For the text-containing cell, return its midpoint in (X, Y) coordinate format. 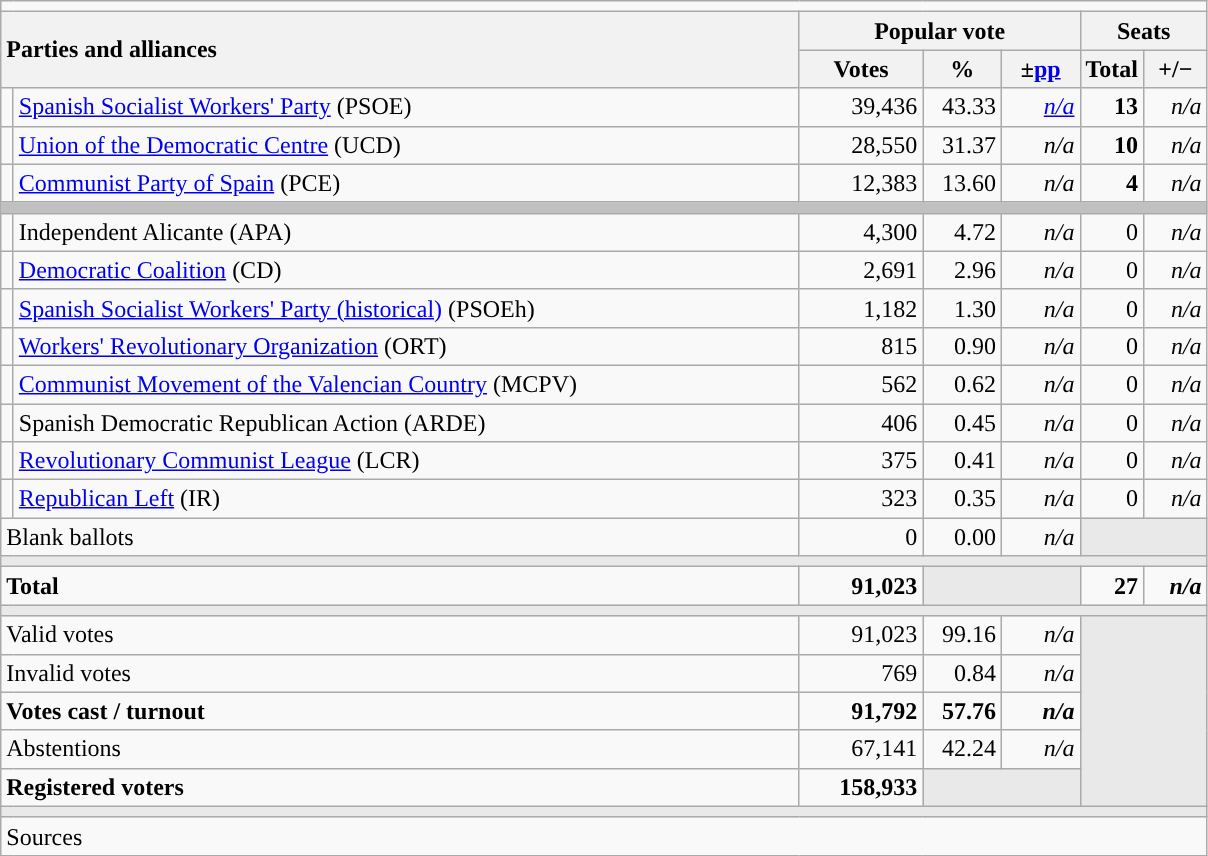
Seats (1144, 31)
Independent Alicante (APA) (406, 232)
323 (861, 499)
Abstentions (400, 749)
Spanish Socialist Workers' Party (PSOE) (406, 107)
Spanish Socialist Workers' Party (historical) (PSOEh) (406, 308)
Votes (861, 69)
13 (1112, 107)
4.72 (962, 232)
406 (861, 423)
158,933 (861, 787)
67,141 (861, 749)
Sources (604, 836)
0.00 (962, 537)
Blank ballots (400, 537)
57.76 (962, 711)
Votes cast / turnout (400, 711)
375 (861, 461)
0.84 (962, 673)
12,383 (861, 183)
2.96 (962, 270)
39,436 (861, 107)
Invalid votes (400, 673)
Workers' Revolutionary Organization (ORT) (406, 346)
43.33 (962, 107)
0.62 (962, 384)
0.41 (962, 461)
31.37 (962, 145)
769 (861, 673)
Republican Left (IR) (406, 499)
99.16 (962, 635)
0.90 (962, 346)
Revolutionary Communist League (LCR) (406, 461)
% (962, 69)
Spanish Democratic Republican Action (ARDE) (406, 423)
2,691 (861, 270)
Parties and alliances (400, 50)
4 (1112, 183)
Valid votes (400, 635)
Registered voters (400, 787)
1,182 (861, 308)
562 (861, 384)
±pp (1040, 69)
91,792 (861, 711)
0.45 (962, 423)
4,300 (861, 232)
27 (1112, 586)
13.60 (962, 183)
Communist Party of Spain (PCE) (406, 183)
Communist Movement of the Valencian Country (MCPV) (406, 384)
Popular vote (940, 31)
42.24 (962, 749)
Union of the Democratic Centre (UCD) (406, 145)
28,550 (861, 145)
Democratic Coalition (CD) (406, 270)
0.35 (962, 499)
10 (1112, 145)
815 (861, 346)
+/− (1176, 69)
1.30 (962, 308)
